Detect which cell encompasses the target text, then output its (X, Y) center coordinate. 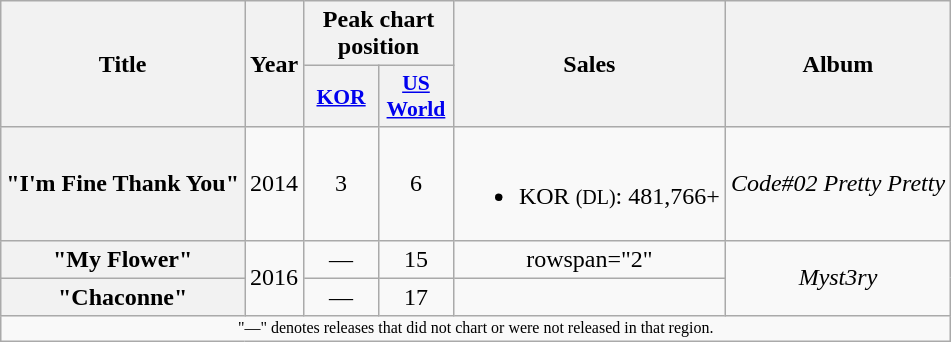
Code#02 Pretty Pretty (838, 184)
2016 (274, 278)
Title (123, 64)
KOR (342, 96)
rowspan="2" (589, 259)
2014 (274, 184)
17 (416, 297)
3 (342, 184)
KOR (DL): 481,766+ (589, 184)
"My Flower" (123, 259)
6 (416, 184)
Album (838, 64)
"—" denotes releases that did not chart or were not released in that region. (476, 328)
Myst3ry (838, 278)
15 (416, 259)
Year (274, 64)
"I'm Fine Thank You" (123, 184)
"Chaconne" (123, 297)
Sales (589, 64)
Peak chart position (379, 34)
USWorld (416, 96)
